Detect which cell encompasses the target text, then output its (X, Y) center coordinate. 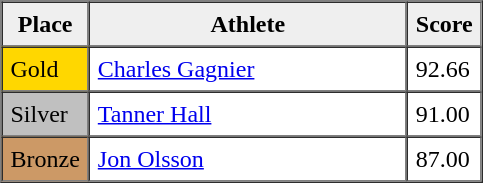
Athlete (248, 24)
92.66 (444, 68)
Gold (46, 68)
91.00 (444, 114)
Charles Gagnier (248, 68)
87.00 (444, 158)
Score (444, 24)
Silver (46, 114)
Jon Olsson (248, 158)
Bronze (46, 158)
Tanner Hall (248, 114)
Place (46, 24)
